Pinpoint the cell where the given text exists, returning its (x, y) midpoint coordinate. 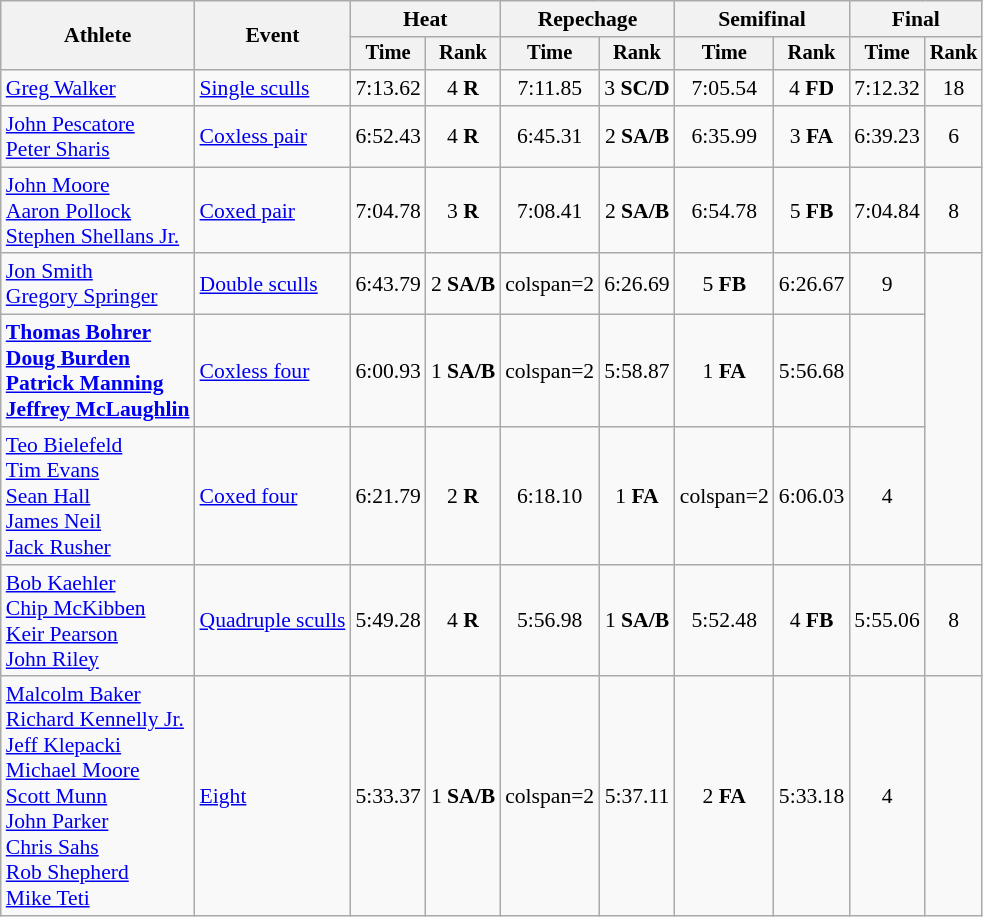
5:58.87 (637, 371)
5:49.28 (388, 621)
6:26.67 (812, 284)
Coxless four (273, 371)
5:56.68 (812, 371)
7:05.54 (724, 88)
7:04.78 (388, 210)
2 FA (724, 797)
3 SC/D (637, 88)
Bob KaehlerChip McKibbenKeir PearsonJohn Riley (98, 621)
4 FB (812, 621)
Teo BielefeldTim EvansSean HallJames NeilJack Rusher (98, 496)
6:00.93 (388, 371)
Double sculls (273, 284)
6:21.79 (388, 496)
5:33.18 (812, 797)
5:33.37 (388, 797)
6:45.31 (550, 136)
John PescatorePeter Sharis (98, 136)
5:37.11 (637, 797)
18 (954, 88)
7:13.62 (388, 88)
6:39.23 (886, 136)
Final (916, 19)
Coxless pair (273, 136)
Athlete (98, 36)
6 (954, 136)
6:43.79 (388, 284)
Thomas BohrerDoug BurdenPatrick ManningJeffrey McLaughlin (98, 371)
3 R (463, 210)
7:08.41 (550, 210)
Heat (425, 19)
Malcolm BakerRichard Kennelly Jr.Jeff KlepackiMichael MooreScott MunnJohn ParkerChris SahsRob ShepherdMike Teti (98, 797)
3 FA (812, 136)
6:35.99 (724, 136)
Coxed four (273, 496)
Eight (273, 797)
6:06.03 (812, 496)
Event (273, 36)
6:52.43 (388, 136)
Repechage (588, 19)
Quadruple sculls (273, 621)
5:56.98 (550, 621)
7:11.85 (550, 88)
5:55.06 (886, 621)
6:26.69 (637, 284)
John MooreAaron PollockStephen Shellans Jr. (98, 210)
2 R (463, 496)
Single sculls (273, 88)
4 FD (812, 88)
Semifinal (762, 19)
9 (886, 284)
Jon SmithGregory Springer (98, 284)
7:04.84 (886, 210)
7:12.32 (886, 88)
Coxed pair (273, 210)
Greg Walker (98, 88)
5:52.48 (724, 621)
6:18.10 (550, 496)
6:54.78 (724, 210)
